Determine the [X, Y] coordinate at the center of the cell enclosing the given text.  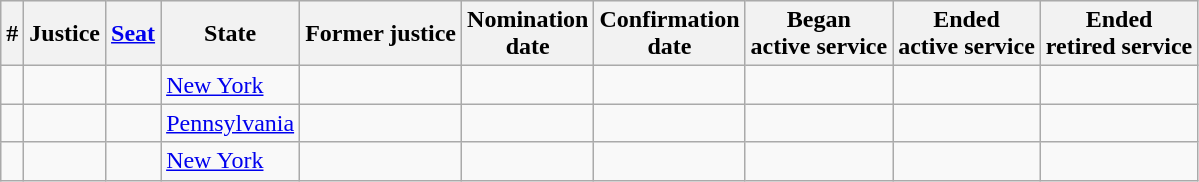
Endedretired service [1118, 34]
Seat [134, 34]
Former justice [381, 34]
Justice [65, 34]
Endedactive service [967, 34]
Pennsylvania [230, 123]
Beganactive service [819, 34]
Nominationdate [528, 34]
# [12, 34]
Confirmationdate [670, 34]
State [230, 34]
